Provide the (X, Y) coordinate of the cell's center where the given text is located.  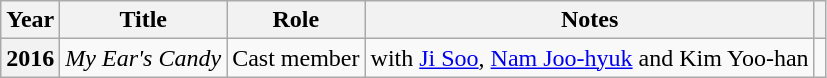
My Ear's Candy (144, 58)
Title (144, 20)
Notes (590, 20)
Year (30, 20)
Role (296, 20)
2016 (30, 58)
Cast member (296, 58)
with Ji Soo, Nam Joo-hyuk and Kim Yoo-han (590, 58)
